Return (X, Y) of the center of cell containing provided text 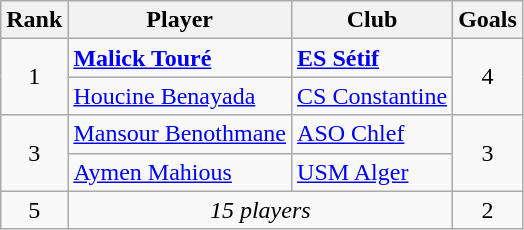
2 (488, 210)
Aymen Mahious (180, 172)
Goals (488, 20)
Houcine Benayada (180, 96)
Mansour Benothmane (180, 134)
ES Sétif (372, 58)
Club (372, 20)
ASO Chlef (372, 134)
4 (488, 77)
15 players (260, 210)
CS Constantine (372, 96)
Player (180, 20)
1 (34, 77)
USM Alger (372, 172)
5 (34, 210)
Rank (34, 20)
Malick Touré (180, 58)
